For the text-containing cell, return its midpoint in (X, Y) coordinate format. 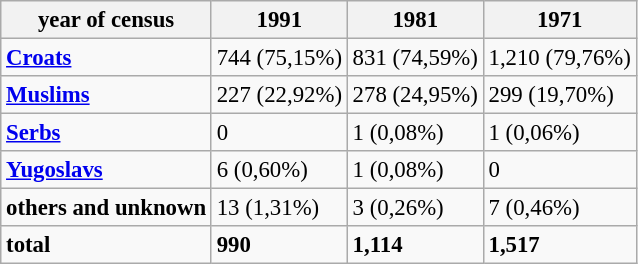
1981 (415, 20)
1 (0,06%) (560, 133)
6 (0,60%) (279, 170)
1971 (560, 20)
7 (0,46%) (560, 208)
227 (22,92%) (279, 95)
278 (24,95%) (415, 95)
990 (279, 245)
Muslims (106, 95)
1,114 (415, 245)
total (106, 245)
1991 (279, 20)
year of census (106, 20)
Yugoslavs (106, 170)
Serbs (106, 133)
299 (19,70%) (560, 95)
744 (75,15%) (279, 58)
831 (74,59%) (415, 58)
1,210 (79,76%) (560, 58)
3 (0,26%) (415, 208)
13 (1,31%) (279, 208)
1,517 (560, 245)
Croats (106, 58)
others and unknown (106, 208)
